From the cell containing the given text, extract its center point as [X, Y] coordinate. 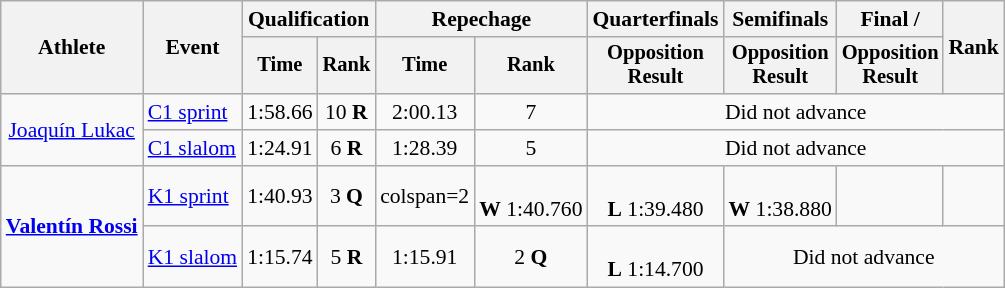
7 [530, 112]
1:15.91 [424, 258]
5 R [347, 258]
Semifinals [780, 19]
1:24.91 [280, 148]
L 1:14.700 [656, 258]
W 1:40.760 [530, 196]
Event [192, 48]
1:15.74 [280, 258]
1:40.93 [280, 196]
5 [530, 148]
Qualification [308, 19]
K1 slalom [192, 258]
K1 sprint [192, 196]
Repechage [481, 19]
C1 slalom [192, 148]
C1 sprint [192, 112]
3 Q [347, 196]
1:58.66 [280, 112]
1:28.39 [424, 148]
Joaquín Lukac [72, 130]
2 Q [530, 258]
L 1:39.480 [656, 196]
Athlete [72, 48]
colspan=2 [424, 196]
2:00.13 [424, 112]
W 1:38.880 [780, 196]
10 R [347, 112]
Quarterfinals [656, 19]
6 R [347, 148]
Final / [890, 19]
Valentín Rossi [72, 227]
